Extract the (x, y) coordinate from the center of the cell holding the provided text.  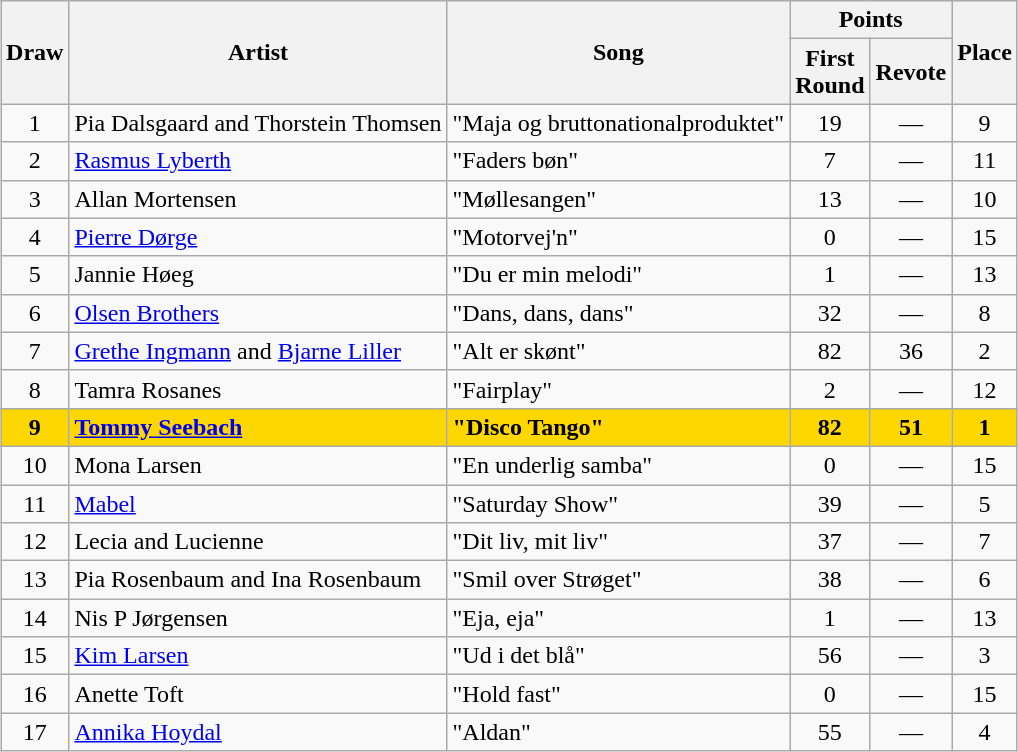
Song (618, 52)
Anette Toft (258, 694)
Grethe Ingmann and Bjarne Liller (258, 351)
Annika Hoydal (258, 732)
17 (35, 732)
"Fairplay" (618, 389)
Mabel (258, 503)
"Disco Tango" (618, 427)
"Du er min melodi" (618, 275)
37 (830, 542)
56 (830, 656)
32 (830, 313)
FirstRound (830, 72)
"Aldan" (618, 732)
Mona Larsen (258, 465)
Allan Mortensen (258, 199)
Rasmus Lyberth (258, 161)
"Alt er skønt" (618, 351)
"Saturday Show" (618, 503)
14 (35, 618)
"Eja, eja" (618, 618)
"Møllesangen" (618, 199)
19 (830, 123)
"Maja og bruttonationalproduktet" (618, 123)
"Smil over Strøget" (618, 580)
Pierre Dørge (258, 237)
36 (911, 351)
Jannie Høeg (258, 275)
Points (871, 20)
Tamra Rosanes (258, 389)
"Motorvej'n" (618, 237)
39 (830, 503)
Lecia and Lucienne (258, 542)
Kim Larsen (258, 656)
"Faders bøn" (618, 161)
Olsen Brothers (258, 313)
Place (985, 52)
Draw (35, 52)
16 (35, 694)
Nis P Jørgensen (258, 618)
55 (830, 732)
Pia Dalsgaard and Thorstein Thomsen (258, 123)
Revote (911, 72)
Artist (258, 52)
"Dit liv, mit liv" (618, 542)
Tommy Seebach (258, 427)
"En underlig samba" (618, 465)
Pia Rosenbaum and Ina Rosenbaum (258, 580)
"Hold fast" (618, 694)
"Dans, dans, dans" (618, 313)
51 (911, 427)
38 (830, 580)
"Ud i det blå" (618, 656)
